Determine the [X, Y] coordinate at the center of the cell enclosing the given text.  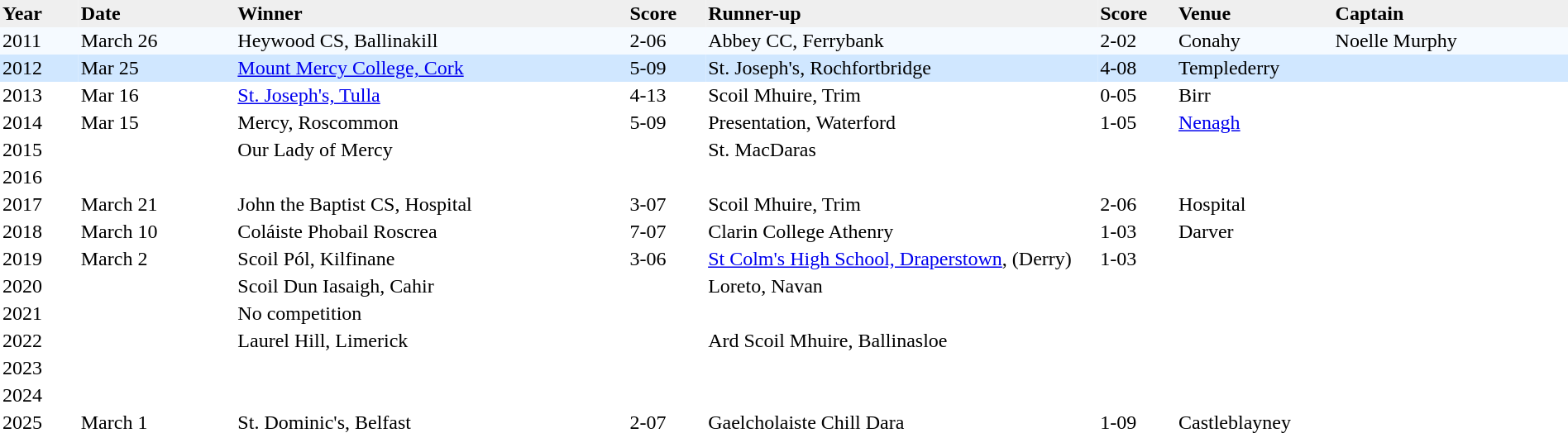
St. Joseph's, Rochfortbridge [901, 68]
Date [157, 13]
7-07 [667, 231]
3-06 [667, 259]
2021 [40, 314]
2022 [40, 340]
March 21 [157, 205]
Mar 25 [157, 68]
0-05 [1136, 96]
Winner [431, 13]
Mercy, Roscommon [431, 122]
Nenagh [1255, 122]
2014 [40, 122]
Mar 15 [157, 122]
Captain [1451, 13]
Mount Mercy College, Cork [431, 68]
Templederry [1255, 68]
Year [40, 13]
Heywood CS, Ballinakill [431, 41]
John the Baptist CS, Hospital [431, 205]
Clarin College Athenry [901, 231]
Laurel Hill, Limerick [431, 340]
2020 [40, 286]
2023 [40, 369]
2018 [40, 231]
Coláiste Phobail Roscrea [431, 231]
2011 [40, 41]
Scoil Pól, Kilfinane [431, 259]
2-02 [1136, 41]
Hospital [1255, 205]
Birr [1255, 96]
2012 [40, 68]
2017 [40, 205]
2013 [40, 96]
March 26 [157, 41]
4-13 [667, 96]
St Colm's High School, Draperstown, (Derry) [901, 259]
1-05 [1136, 122]
2016 [40, 177]
Loreto, Navan [901, 286]
St. Joseph's, Tulla [431, 96]
Scoil Dun Iasaigh, Cahir [431, 286]
4-08 [1136, 68]
Ard Scoil Mhuire, Ballinasloe [901, 340]
2019 [40, 259]
Conahy [1255, 41]
March 2 [157, 259]
Our Lady of Mercy [431, 150]
Presentation, Waterford [901, 122]
3-07 [667, 205]
No competition [431, 314]
Darver [1255, 231]
Noelle Murphy [1451, 41]
Mar 16 [157, 96]
March 10 [157, 231]
Abbey CC, Ferrybank [901, 41]
Venue [1255, 13]
2015 [40, 150]
Runner-up [901, 13]
St. MacDaras [901, 150]
2024 [40, 395]
